Provide the [X, Y] coordinate of the cell's center where the given text is located.  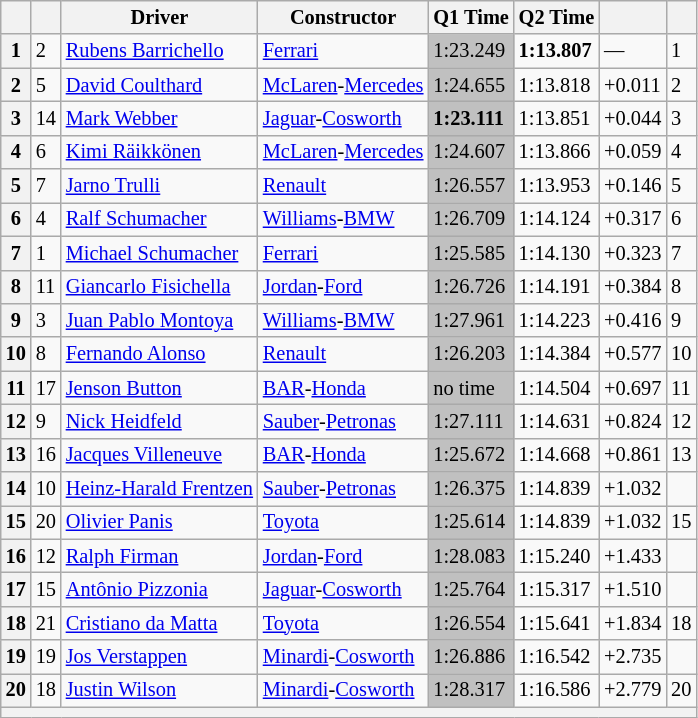
1:23.111 [470, 118]
Q1 Time [470, 17]
1:14.631 [556, 421]
Cristiano da Matta [160, 623]
Heinz-Harald Frentzen [160, 489]
Jarno Trulli [160, 186]
David Coulthard [160, 85]
+2.735 [632, 657]
Rubens Barrichello [160, 51]
Nick Heidfeld [160, 421]
+1.834 [632, 623]
Olivier Panis [160, 522]
+0.323 [632, 253]
+0.697 [632, 388]
1:27.111 [470, 421]
1:16.586 [556, 690]
+0.384 [632, 287]
1:25.585 [470, 253]
Ralph Firman [160, 556]
1:28.317 [470, 690]
+0.146 [632, 186]
+0.044 [632, 118]
1:14.124 [556, 219]
1:15.240 [556, 556]
+1.433 [632, 556]
+2.779 [632, 690]
1:16.542 [556, 657]
+0.824 [632, 421]
1:14.384 [556, 354]
1:26.886 [470, 657]
Michael Schumacher [160, 253]
+0.317 [632, 219]
Justin Wilson [160, 690]
1:23.249 [470, 51]
Jacques Villeneuve [160, 455]
Kimi Räikkönen [160, 152]
1:25.764 [470, 589]
Ralf Schumacher [160, 219]
1:13.807 [556, 51]
Driver [160, 17]
1:25.614 [470, 522]
1:26.554 [470, 623]
1:27.961 [470, 320]
1:14.191 [556, 287]
1:25.672 [470, 455]
21 [46, 623]
1:14.668 [556, 455]
1:13.851 [556, 118]
1:14.223 [556, 320]
1:15.317 [556, 589]
1:14.130 [556, 253]
1:26.375 [470, 489]
1:26.203 [470, 354]
Q2 Time [556, 17]
1:26.557 [470, 186]
Fernando Alonso [160, 354]
+0.416 [632, 320]
Jos Verstappen [160, 657]
Giancarlo Fisichella [160, 287]
1:15.641 [556, 623]
Mark Webber [160, 118]
1:24.655 [470, 85]
— [632, 51]
+0.577 [632, 354]
+0.861 [632, 455]
+1.510 [632, 589]
1:26.726 [470, 287]
Jenson Button [160, 388]
1:24.607 [470, 152]
1:13.818 [556, 85]
1:14.504 [556, 388]
1:13.866 [556, 152]
+0.011 [632, 85]
Constructor [343, 17]
1:28.083 [470, 556]
Antônio Pizzonia [160, 589]
no time [470, 388]
1:13.953 [556, 186]
1:26.709 [470, 219]
Juan Pablo Montoya [160, 320]
+0.059 [632, 152]
